Return the (x, y) coordinate for the center point of the cell that contains the specified text.  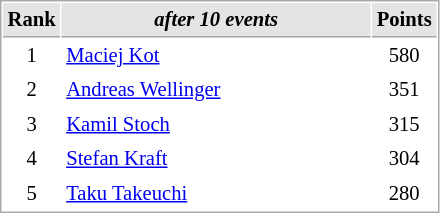
Taku Takeuchi (216, 194)
280 (404, 194)
after 10 events (216, 20)
351 (404, 90)
Maciej Kot (216, 56)
3 (32, 124)
2 (32, 90)
1 (32, 56)
5 (32, 194)
Points (404, 20)
580 (404, 56)
315 (404, 124)
Andreas Wellinger (216, 90)
Kamil Stoch (216, 124)
Stefan Kraft (216, 158)
Rank (32, 20)
4 (32, 158)
304 (404, 158)
